For the text-containing cell, return its midpoint in [X, Y] coordinate format. 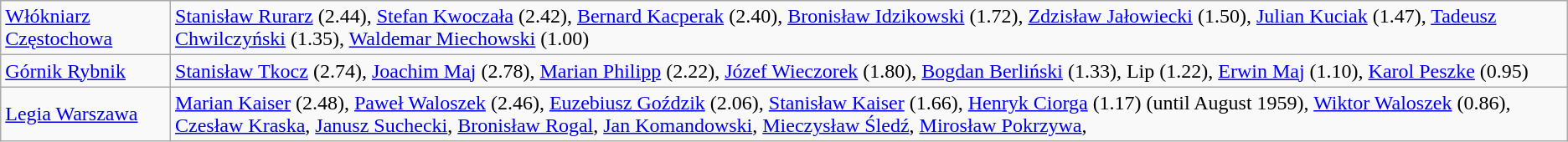
Górnik Rybnik [85, 71]
Włókniarz Częstochowa [85, 28]
Legia Warszawa [85, 114]
